Locate the cell with the specified text and output its (x, y) center coordinate. 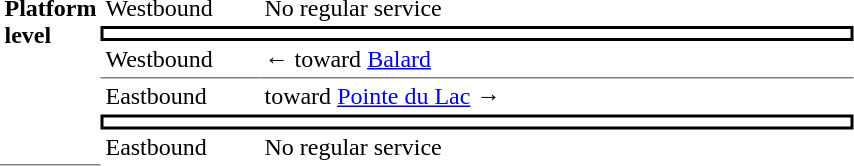
No regular service (557, 148)
Westbound (180, 60)
toward Pointe du Lac → (557, 96)
← toward Balard (557, 60)
